Return the (x, y) coordinate for the center point of the cell that contains the specified text.  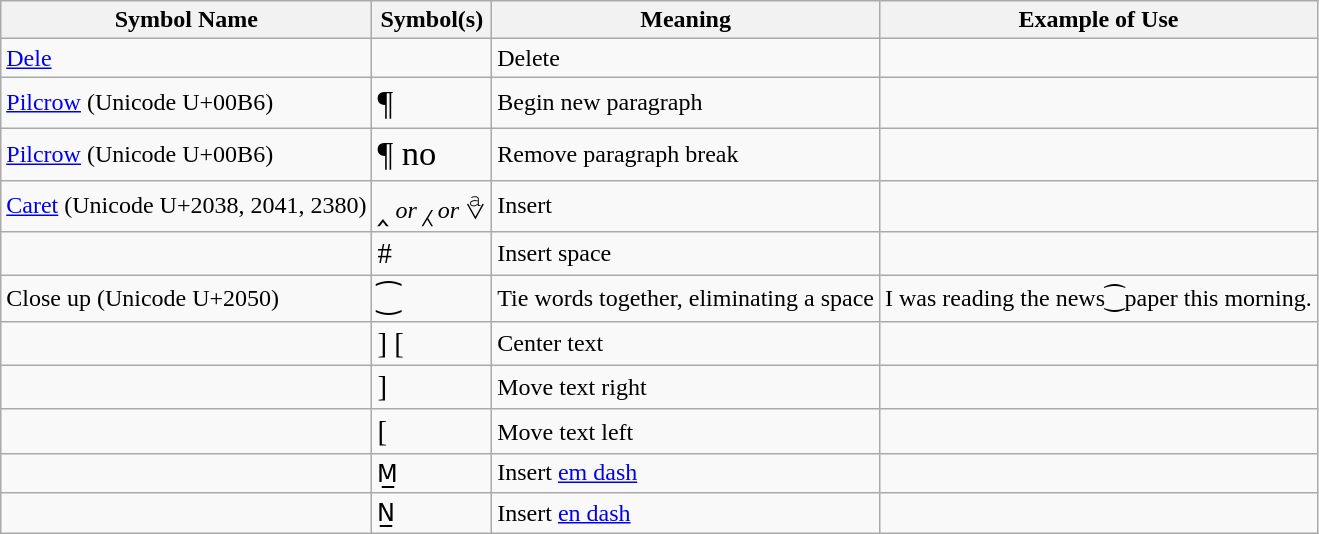
Insert en dash (686, 513)
] (432, 387)
Insert space (686, 254)
‸ or ⁁ or ⎀ (432, 206)
Center text (686, 343)
Dele (186, 58)
Caret (Unicode U+2038, 2041, 2380) (186, 206)
Symbol(s) (432, 20)
Remove paragraph break (686, 154)
Move text right (686, 387)
Insert em dash (686, 473)
¶ (432, 103)
⁐ (432, 299)
M̲ (432, 473)
# (432, 254)
¶ no (432, 154)
I was reading the news⁐paper this morning. (1099, 299)
Begin new paragraph (686, 103)
N̲ (432, 513)
Example of Use (1099, 20)
Symbol Name (186, 20)
Insert (686, 206)
] [ (432, 343)
[ (432, 431)
Close up (Unicode U+2050) (186, 299)
Tie words together, eliminating a space (686, 299)
Move text left (686, 431)
Meaning (686, 20)
Delete (686, 58)
